Return (x, y) of the center of cell containing provided text 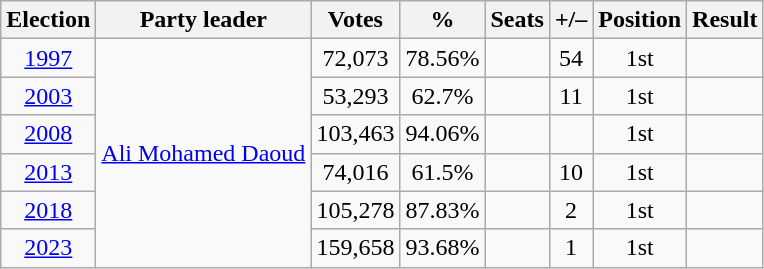
Result (725, 20)
1 (570, 248)
2008 (48, 134)
2013 (48, 172)
61.5% (442, 172)
Party leader (204, 20)
78.56% (442, 58)
+/– (570, 20)
10 (570, 172)
2023 (48, 248)
103,463 (356, 134)
54 (570, 58)
Election (48, 20)
% (442, 20)
105,278 (356, 210)
Position (640, 20)
2003 (48, 96)
72,073 (356, 58)
74,016 (356, 172)
159,658 (356, 248)
53,293 (356, 96)
11 (570, 96)
93.68% (442, 248)
62.7% (442, 96)
87.83% (442, 210)
Seats (517, 20)
Ali Mohamed Daoud (204, 153)
Votes (356, 20)
2018 (48, 210)
2 (570, 210)
94.06% (442, 134)
1997 (48, 58)
